Return the [x, y] coordinate for the center point of the cell that contains the specified text.  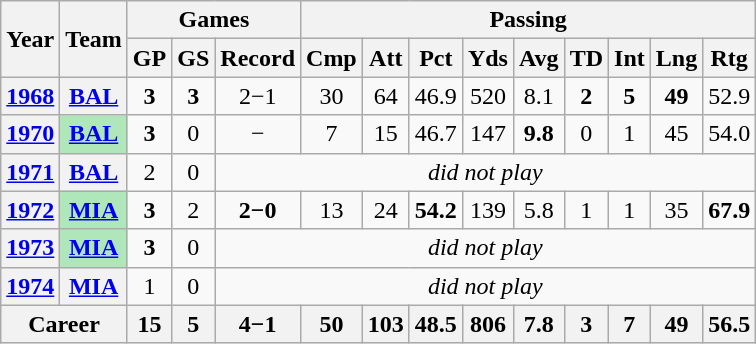
50 [332, 324]
Avg [538, 58]
1971 [30, 172]
Team [94, 39]
46.9 [436, 96]
806 [488, 324]
Passing [528, 20]
Record [258, 58]
Year [30, 39]
52.9 [730, 96]
1968 [30, 96]
520 [488, 96]
Career [64, 324]
Att [386, 58]
8.1 [538, 96]
GS [194, 58]
30 [332, 96]
54.2 [436, 210]
GP [149, 58]
103 [386, 324]
45 [676, 134]
1970 [30, 134]
9.8 [538, 134]
24 [386, 210]
139 [488, 210]
1974 [30, 286]
67.9 [730, 210]
Cmp [332, 58]
Int [630, 58]
2−1 [258, 96]
4−1 [258, 324]
2−0 [258, 210]
5.8 [538, 210]
7.8 [538, 324]
46.7 [436, 134]
56.5 [730, 324]
64 [386, 96]
1973 [30, 248]
48.5 [436, 324]
Lng [676, 58]
− [258, 134]
54.0 [730, 134]
TD [586, 58]
Pct [436, 58]
13 [332, 210]
Games [214, 20]
Yds [488, 58]
Rtg [730, 58]
147 [488, 134]
1972 [30, 210]
35 [676, 210]
